Determine the (x, y) coordinate at the center of the cell enclosing the given text.  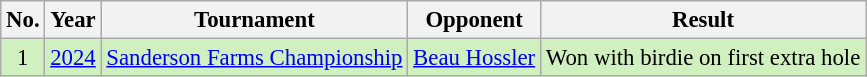
No. (23, 20)
Sanderson Farms Championship (254, 58)
Opponent (474, 20)
Won with birdie on first extra hole (702, 58)
1 (23, 58)
2024 (73, 58)
Year (73, 20)
Beau Hossler (474, 58)
Result (702, 20)
Tournament (254, 20)
